Identify which cell holds the provided text, then report its [x, y] central coordinate. 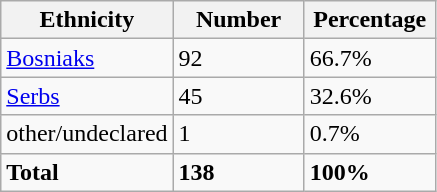
92 [238, 58]
0.7% [370, 134]
Percentage [370, 20]
100% [370, 172]
Ethnicity [87, 20]
Number [238, 20]
32.6% [370, 96]
138 [238, 172]
1 [238, 134]
Total [87, 172]
66.7% [370, 58]
45 [238, 96]
other/undeclared [87, 134]
Bosniaks [87, 58]
Serbs [87, 96]
